Return (X, Y) of the center of cell containing provided text 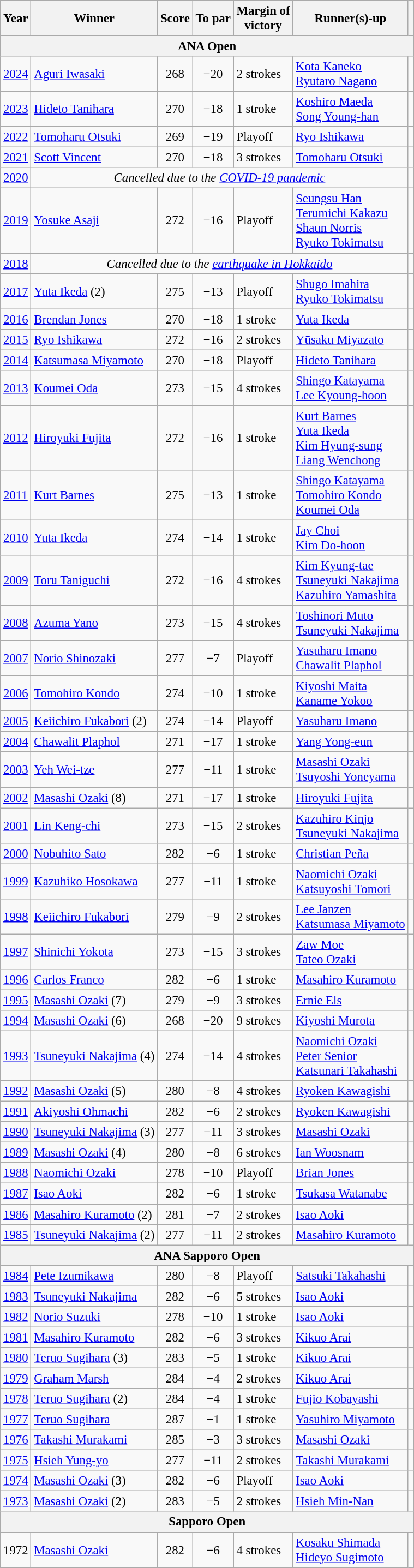
Cancelled due to the earthquake in Hokkaido (219, 264)
Shingo Katayama Tomohiro Kondo Koumei Oda (350, 495)
1999 (16, 882)
1981 (16, 1337)
Yeh Wei-tze (94, 770)
Pete Izumikawa (94, 1276)
6 strokes (263, 1153)
2011 (16, 495)
2014 (16, 360)
Score (176, 19)
Kiyoshi Murota (350, 1021)
Year (16, 19)
2001 (16, 826)
1974 (16, 1481)
Lee Janzen Katsumasa Miyamoto (350, 917)
Chawalit Plaphol (94, 742)
Tsuneyuki Nakajima (4) (94, 1056)
2015 (16, 339)
Masashi Ozaki (3) (94, 1481)
Kosaku Shimada Hideyo Sugimoto (350, 1549)
Brian Jones (350, 1174)
Kota Kaneko Ryutaro Nagano (350, 74)
Tsuneyuki Nakajima (3) (94, 1132)
1980 (16, 1358)
Shinichi Yokota (94, 951)
Masashi Ozaki (2) (94, 1501)
1977 (16, 1420)
Masashi Ozaki (7) (94, 1000)
Yuta Ikeda (2) (94, 291)
Christian Peña (350, 853)
Yasuhiro Miyamoto (350, 1420)
2018 (16, 264)
2022 (16, 137)
1979 (16, 1378)
Norio Suzuki (94, 1317)
Kurt Barnes Yuta Ikeda Kim Hyung-sung Liang Wenchong (350, 438)
Masahiro Kuramoto (2) (94, 1214)
1983 (16, 1296)
1986 (16, 1214)
Teruo Sugihara (2) (94, 1399)
Yosuke Asaji (94, 220)
Shugo Imahira Ryuko Tokimatsu (350, 291)
Runner(s)-up (350, 19)
2000 (16, 853)
Yasuharu Imano Chawalit Plaphol (350, 658)
Tsuneyuki Nakajima (94, 1296)
2019 (16, 220)
Scott Vincent (94, 158)
Tsuneyuki Nakajima (2) (94, 1235)
Katsumasa Miyamoto (94, 360)
Brendan Jones (94, 319)
Koshiro Maeda Song Young-han (350, 109)
2016 (16, 319)
1988 (16, 1174)
Teruo Sugihara (94, 1420)
2012 (16, 438)
1990 (16, 1132)
Toru Taniguchi (94, 580)
285 (176, 1440)
Keiichiro Fukabori (2) (94, 721)
Cancelled due to the COVID-19 pandemic (219, 178)
1984 (16, 1276)
Hsieh Yung-yo (94, 1461)
1993 (16, 1056)
9 strokes (263, 1021)
1998 (16, 917)
Naomichi Ozaki Peter Senior Katsunari Takahashi (350, 1056)
1982 (16, 1317)
Winner (94, 19)
1975 (16, 1461)
2002 (16, 798)
Seungsu Han Terumichi Kakazu Shaun Norris Ryuko Tokimatsu (350, 220)
1992 (16, 1091)
1991 (16, 1112)
1973 (16, 1501)
Naomichi Ozaki Katsuyoshi Tomori (350, 882)
2008 (16, 623)
1987 (16, 1194)
Yang Yong-eun (350, 742)
1994 (16, 1021)
To par (213, 19)
Masashi Ozaki (5) (94, 1091)
−1 (213, 1420)
287 (176, 1420)
Naomichi Ozaki (94, 1174)
Masashi Ozaki (8) (94, 798)
2017 (16, 291)
Zaw Moe Tateo Ozaki (350, 951)
Kiyoshi Maita Kaname Yokoo (350, 694)
Yasuharu Imano (350, 721)
Aguri Iwasaki (94, 74)
1989 (16, 1153)
2009 (16, 580)
5 strokes (263, 1296)
2004 (16, 742)
Masashi Ozaki (6) (94, 1021)
Masashi Ozaki (4) (94, 1153)
ANA Open (207, 46)
2005 (16, 721)
2006 (16, 694)
Teruo Sugihara (3) (94, 1358)
Tomohiro Kondo (94, 694)
2010 (16, 538)
2024 (16, 74)
Masashi Ozaki Tsuyoshi Yoneyama (350, 770)
Jay Choi Kim Do-hoon (350, 538)
Norio Shinozaki (94, 658)
2021 (16, 158)
ANA Sapporo Open (207, 1255)
Toshinori Muto Tsuneyuki Nakajima (350, 623)
Akiyoshi Ohmachi (94, 1112)
1997 (16, 951)
Kim Kyung-tae Tsuneyuki Nakajima Kazuhiro Yamashita (350, 580)
269 (176, 137)
2007 (16, 658)
Lin Keng-chi (94, 826)
Shingo Katayama Lee Kyoung-hoon (350, 388)
Tsukasa Watanabe (350, 1194)
1976 (16, 1440)
281 (176, 1214)
Ian Woosnam (350, 1153)
2020 (16, 178)
2023 (16, 109)
1995 (16, 1000)
−3 (213, 1440)
Azuma Yano (94, 623)
−19 (213, 137)
Sapporo Open (207, 1522)
Hsieh Min-Nan (350, 1501)
Kazuhiro Kinjo Tsuneyuki Nakajima (350, 826)
Satsuki Takahashi (350, 1276)
Kazuhiko Hosokawa (94, 882)
2013 (16, 388)
Margin ofvictory (263, 19)
Graham Marsh (94, 1378)
Ernie Els (350, 1000)
1996 (16, 980)
Fujio Kobayashi (350, 1399)
1985 (16, 1235)
Keiichiro Fukabori (94, 917)
Nobuhito Sato (94, 853)
2003 (16, 770)
Koumei Oda (94, 388)
1972 (16, 1549)
1978 (16, 1399)
Carlos Franco (94, 980)
Kurt Barnes (94, 495)
Yūsaku Miyazato (350, 339)
